Find where the given text appears and provide that cell's center as [X, Y] coordinate. 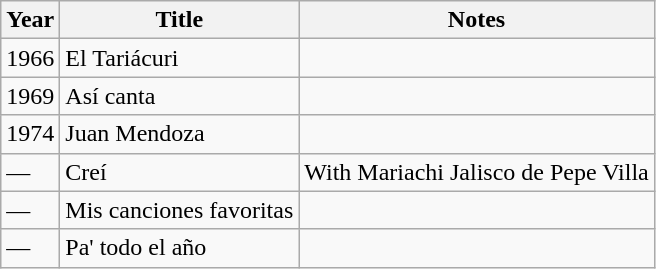
1969 [30, 96]
Title [180, 20]
1974 [30, 134]
Así canta [180, 96]
1966 [30, 58]
Juan Mendoza [180, 134]
El Tariácuri [180, 58]
Creí [180, 172]
Year [30, 20]
Mis canciones favoritas [180, 210]
With Mariachi Jalisco de Pepe Villa [476, 172]
Notes [476, 20]
Pa' todo el año [180, 248]
